Determine the [x, y] coordinate at the center of the cell enclosing the given text.  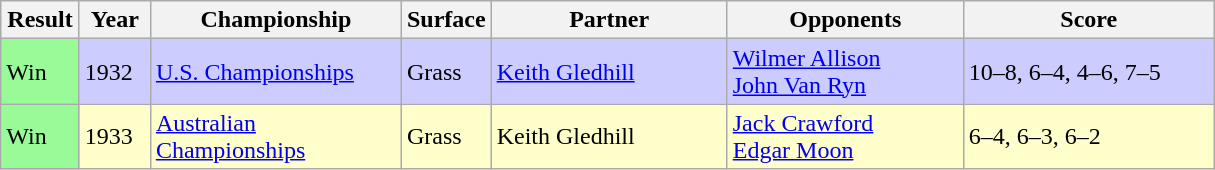
Championship [276, 20]
Wilmer Allison John Van Ryn [845, 72]
1933 [114, 136]
6–4, 6–3, 6–2 [1088, 136]
10–8, 6–4, 4–6, 7–5 [1088, 72]
Opponents [845, 20]
Partner [609, 20]
Jack Crawford Edgar Moon [845, 136]
1932 [114, 72]
Australian Championships [276, 136]
Year [114, 20]
Result [40, 20]
Score [1088, 20]
U.S. Championships [276, 72]
Surface [446, 20]
